Detect which cell encompasses the target text, then output its [x, y] center coordinate. 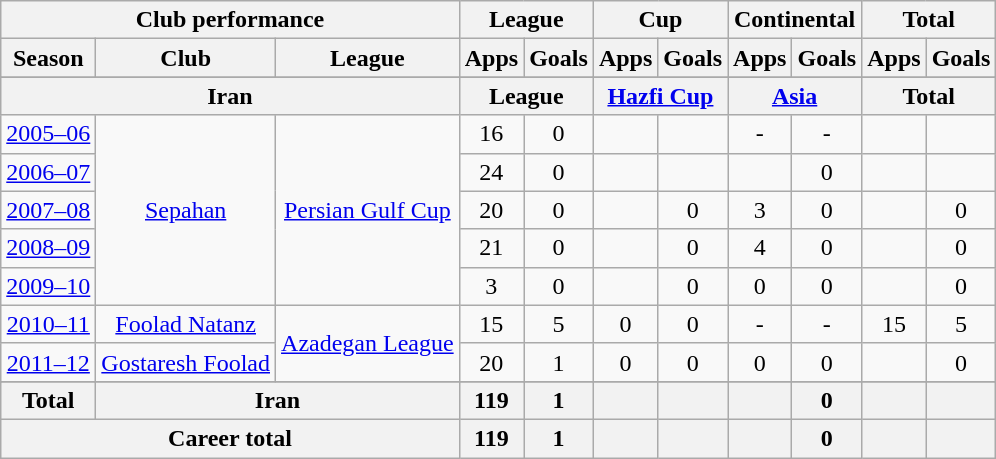
2008–09 [48, 248]
2009–10 [48, 286]
Sepahan [186, 210]
2010–11 [48, 324]
4 [760, 248]
Season [48, 58]
2007–08 [48, 210]
21 [491, 248]
Career total [230, 438]
Gostaresh Foolad [186, 362]
Foolad Natanz [186, 324]
Club [186, 58]
Cup [660, 20]
Azadegan League [368, 343]
24 [491, 172]
2011–12 [48, 362]
2005–06 [48, 134]
Persian Gulf Cup [368, 210]
16 [491, 134]
2006–07 [48, 172]
Asia [795, 96]
Hazfi Cup [660, 96]
Club performance [230, 20]
Continental [795, 20]
